Scan for the cell matching the given text and deliver its (x, y) coordinate at center. 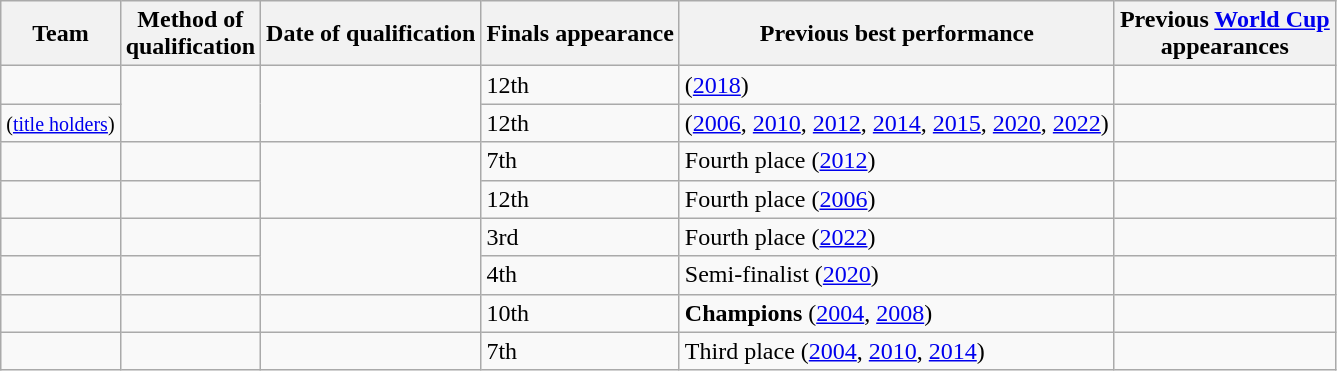
Team (60, 34)
Fourth place (2006) (896, 199)
Champions (2004, 2008) (896, 313)
(2018) (896, 85)
Semi-finalist (2020) (896, 275)
Third place (2004, 2010, 2014) (896, 351)
Date of qualification (371, 34)
(2006, 2010, 2012, 2014, 2015, 2020, 2022) (896, 123)
10th (580, 313)
(title holders) (60, 123)
Method ofqualification (190, 34)
Fourth place (2022) (896, 237)
Previous best performance (896, 34)
Fourth place (2012) (896, 161)
Previous World Cupappearances (1224, 34)
4th (580, 275)
3rd (580, 237)
Finals appearance (580, 34)
